Find where the given text appears and provide that cell's center as (x, y) coordinate. 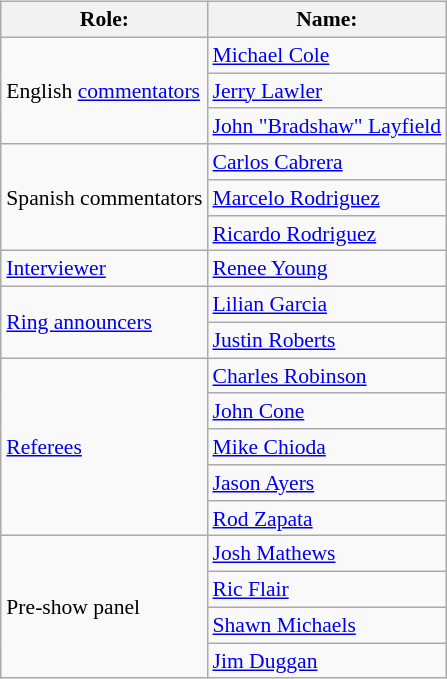
Josh Mathews (326, 554)
Michael Cole (326, 55)
Referees (104, 447)
Ric Flair (326, 590)
Carlos Cabrera (326, 162)
English commentators (104, 90)
Spanish commentators (104, 198)
Role: (104, 20)
Pre-show panel (104, 607)
Ricardo Rodriguez (326, 233)
Marcelo Rodriguez (326, 198)
Rod Zapata (326, 518)
Mike Chioda (326, 447)
Jim Duggan (326, 661)
John Cone (326, 411)
John "Bradshaw" Layfield (326, 126)
Justin Roberts (326, 340)
Name: (326, 20)
Shawn Michaels (326, 625)
Jason Ayers (326, 483)
Renee Young (326, 269)
Lilian Garcia (326, 305)
Jerry Lawler (326, 91)
Charles Robinson (326, 376)
Ring announcers (104, 322)
Interviewer (104, 269)
